Detect which cell encompasses the target text, then output its (x, y) center coordinate. 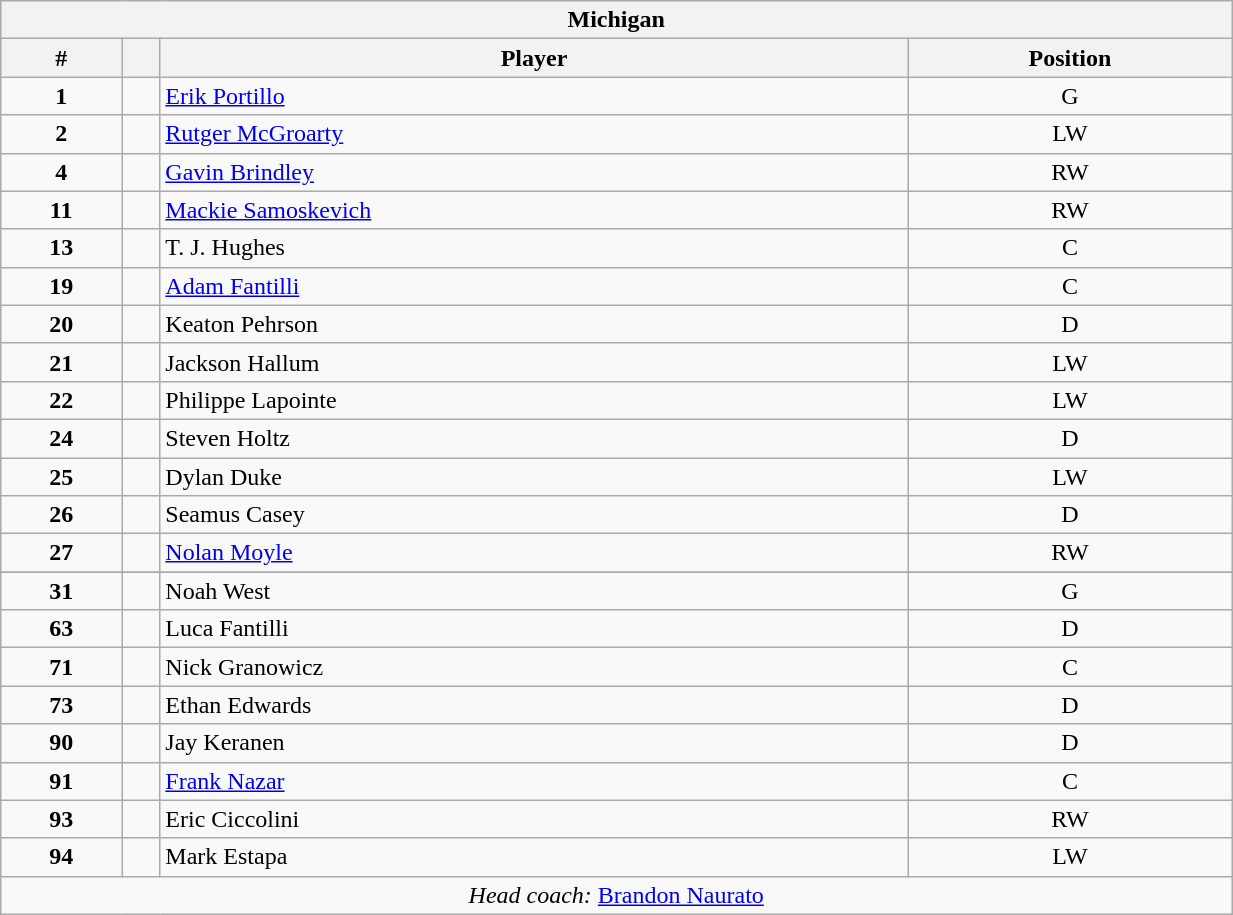
Noah West (534, 591)
19 (62, 286)
90 (62, 743)
20 (62, 324)
Philippe Lapointe (534, 400)
Mackie Samoskevich (534, 210)
Adam Fantilli (534, 286)
Gavin Brindley (534, 172)
91 (62, 781)
27 (62, 553)
Eric Ciccolini (534, 819)
73 (62, 705)
1 (62, 96)
Erik Portillo (534, 96)
Keaton Pehrson (534, 324)
11 (62, 210)
21 (62, 362)
T. J. Hughes (534, 248)
Rutger McGroarty (534, 134)
Mark Estapa (534, 857)
Luca Fantilli (534, 629)
2 (62, 134)
94 (62, 857)
Jay Keranen (534, 743)
26 (62, 515)
4 (62, 172)
13 (62, 248)
24 (62, 438)
Steven Holtz (534, 438)
31 (62, 591)
Nick Granowicz (534, 667)
Jackson Hallum (534, 362)
63 (62, 629)
Position (1070, 58)
71 (62, 667)
93 (62, 819)
Player (534, 58)
Head coach: Brandon Naurato (616, 895)
Ethan Edwards (534, 705)
Dylan Duke (534, 477)
# (62, 58)
Frank Nazar (534, 781)
Seamus Casey (534, 515)
22 (62, 400)
25 (62, 477)
Nolan Moyle (534, 553)
Michigan (616, 20)
